Return the (x, y) coordinate for the center point of the cell that contains the specified text.  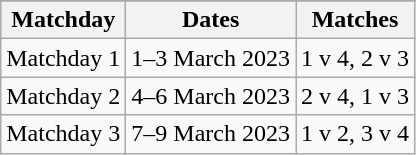
4–6 March 2023 (211, 96)
2 v 4, 1 v 3 (356, 96)
1 v 2, 3 v 4 (356, 134)
1 v 4, 2 v 3 (356, 58)
1–3 March 2023 (211, 58)
Matches (356, 20)
Matchday 2 (64, 96)
Matchday 3 (64, 134)
Matchday 1 (64, 58)
Dates (211, 20)
Matchday (64, 20)
7–9 March 2023 (211, 134)
